Search for the cell housing the specified text and yield its [X, Y] center coordinate. 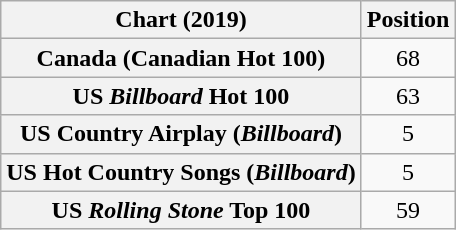
63 [408, 96]
US Hot Country Songs (Billboard) [181, 172]
US Country Airplay (Billboard) [181, 134]
68 [408, 58]
59 [408, 210]
Position [408, 20]
Canada (Canadian Hot 100) [181, 58]
Chart (2019) [181, 20]
US Rolling Stone Top 100 [181, 210]
US Billboard Hot 100 [181, 96]
